Provide the (x, y) coordinate of the cell's center where the given text is located.  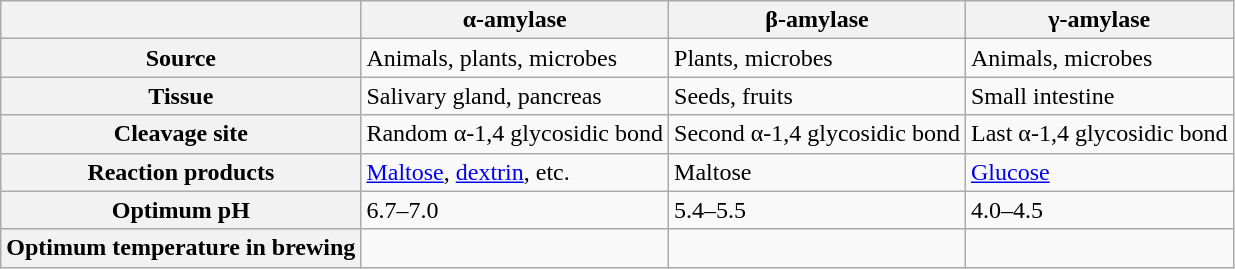
Source (181, 58)
6.7–7.0 (515, 210)
Reaction products (181, 172)
Optimum temperature in brewing (181, 248)
Plants, microbes (818, 58)
Second α-1,4 glycosidic bond (818, 134)
β-amylase (818, 20)
4.0–4.5 (1099, 210)
Tissue (181, 96)
Animals, plants, microbes (515, 58)
Random α-1,4 glycosidic bond (515, 134)
Cleavage site (181, 134)
5.4–5.5 (818, 210)
Small intestine (1099, 96)
Maltose (818, 172)
Animals, microbes (1099, 58)
Last α-1,4 glycosidic bond (1099, 134)
Salivary gland, pancreas (515, 96)
Seeds, fruits (818, 96)
Maltose, dextrin, etc. (515, 172)
γ-amylase (1099, 20)
Optimum pH (181, 210)
Glucose (1099, 172)
α-amylase (515, 20)
